Return the (x, y) coordinate for the center point of the cell that contains the specified text.  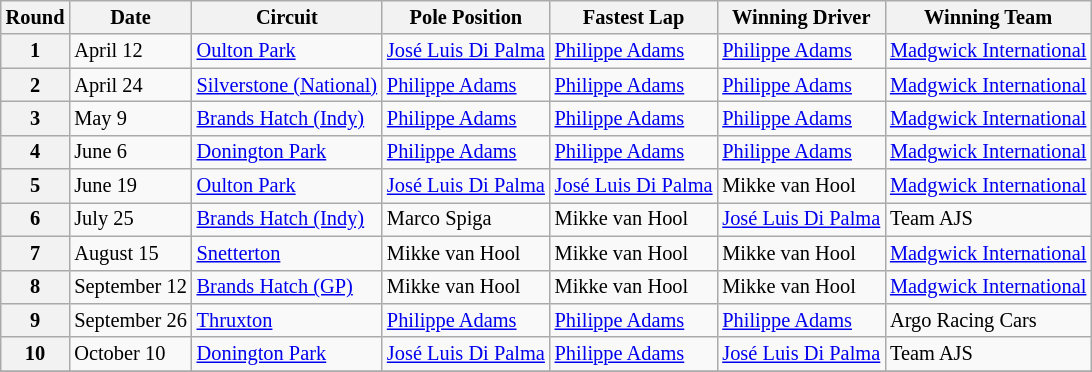
4 (36, 152)
Date (130, 17)
Brands Hatch (GP) (287, 287)
Round (36, 17)
6 (36, 219)
Thruxton (287, 320)
April 24 (130, 85)
Circuit (287, 17)
May 9 (130, 118)
July 25 (130, 219)
1 (36, 51)
Silverstone (National) (287, 85)
Pole Position (466, 17)
September 12 (130, 287)
2 (36, 85)
Winning Driver (801, 17)
Fastest Lap (634, 17)
Snetterton (287, 253)
August 15 (130, 253)
June 19 (130, 186)
September 26 (130, 320)
8 (36, 287)
7 (36, 253)
October 10 (130, 354)
Winning Team (988, 17)
June 6 (130, 152)
9 (36, 320)
5 (36, 186)
Argo Racing Cars (988, 320)
April 12 (130, 51)
3 (36, 118)
Marco Spiga (466, 219)
10 (36, 354)
